Detect which cell encompasses the target text, then output its (x, y) center coordinate. 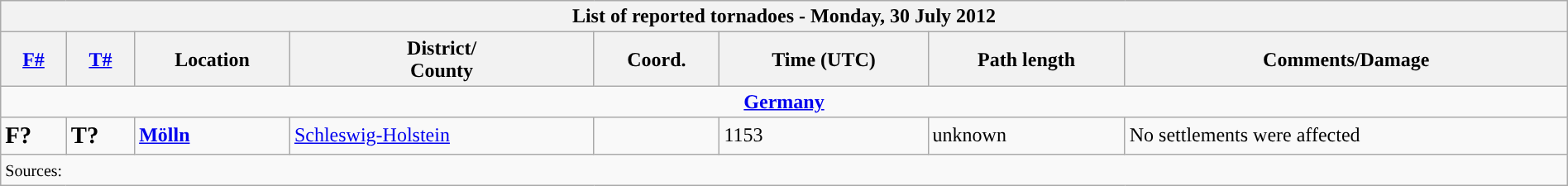
List of reported tornadoes - Monday, 30 July 2012 (784, 17)
Comments/Damage (1346, 60)
Coord. (657, 60)
Path length (1026, 60)
1153 (824, 136)
unknown (1026, 136)
Time (UTC) (824, 60)
Location (213, 60)
Mölln (213, 136)
T# (100, 60)
Schleswig-Holstein (442, 136)
No settlements were affected (1346, 136)
F# (33, 60)
T? (100, 136)
District/County (442, 60)
Germany (784, 102)
Sources: (784, 169)
F? (33, 136)
